Locate the cell with the specified text and output its (x, y) center coordinate. 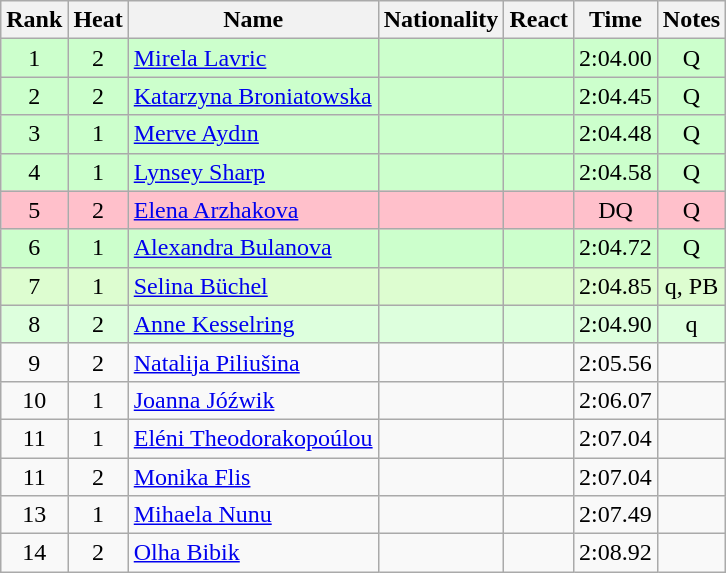
Mirela Lavric (253, 58)
Joanna Jóźwik (253, 400)
Olha Bibik (253, 553)
Katarzyna Broniatowska (253, 96)
2:04.45 (616, 96)
2:04.48 (616, 134)
4 (34, 172)
13 (34, 515)
2:04.85 (616, 286)
2:04.58 (616, 172)
2:04.00 (616, 58)
Lynsey Sharp (253, 172)
2:07.49 (616, 515)
2:06.07 (616, 400)
2:04.90 (616, 324)
Merve Aydın (253, 134)
Rank (34, 20)
3 (34, 134)
Monika Flis (253, 477)
Heat (98, 20)
Mihaela Nunu (253, 515)
q (691, 324)
Name (253, 20)
Anne Kesselring (253, 324)
7 (34, 286)
Eléni Theodorakopoúlou (253, 438)
Natalija Piliušina (253, 362)
14 (34, 553)
5 (34, 210)
2:04.72 (616, 248)
Time (616, 20)
8 (34, 324)
Alexandra Bulanova (253, 248)
10 (34, 400)
Elena Arzhakova (253, 210)
Selina Büchel (253, 286)
React (539, 20)
q, PB (691, 286)
Nationality (441, 20)
DQ (616, 210)
Notes (691, 20)
9 (34, 362)
2:05.56 (616, 362)
6 (34, 248)
2:08.92 (616, 553)
